Provide the (X, Y) coordinate of the cell's center where the given text is located.  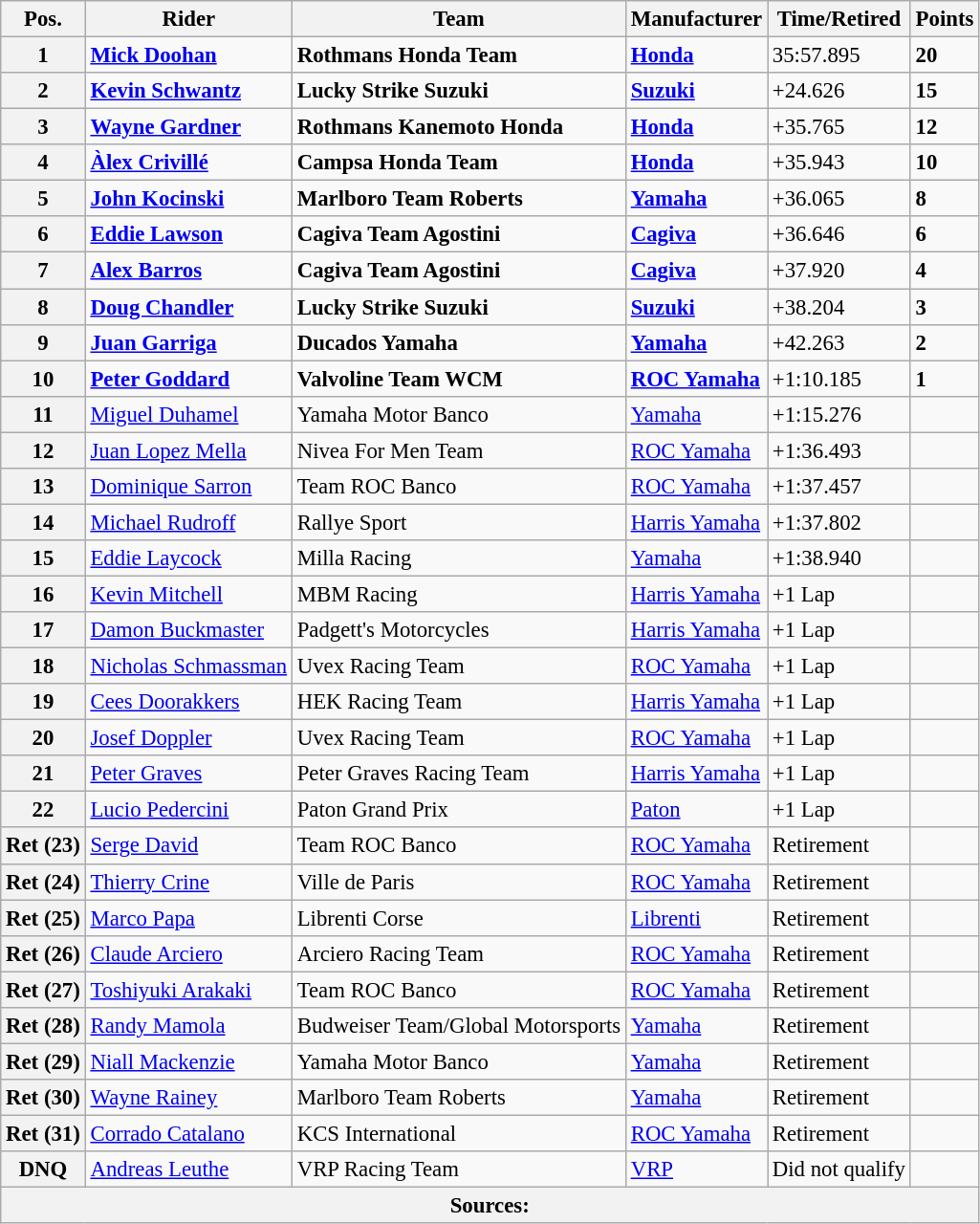
+1:37.802 (838, 522)
Marco Papa (188, 918)
22 (43, 810)
+1:37.457 (838, 487)
Team (459, 19)
Juan Garriga (188, 342)
Ret (24) (43, 882)
Ville de Paris (459, 882)
Rothmans Honda Team (459, 55)
19 (43, 702)
John Kocinski (188, 199)
+36.065 (838, 199)
Ret (28) (43, 1026)
Valvoline Team WCM (459, 379)
Did not qualify (838, 1169)
DNQ (43, 1169)
+24.626 (838, 91)
Alex Barros (188, 271)
Corrado Catalano (188, 1133)
Ret (23) (43, 846)
Ducados Yamaha (459, 342)
Andreas Leuthe (188, 1169)
Eddie Laycock (188, 558)
Paton Grand Prix (459, 810)
+38.204 (838, 307)
Dominique Sarron (188, 487)
Niall Mackenzie (188, 1061)
MBM Racing (459, 594)
Àlex Crivillé (188, 163)
Doug Chandler (188, 307)
Kevin Mitchell (188, 594)
Ret (30) (43, 1098)
17 (43, 630)
Wayne Rainey (188, 1098)
Padgett's Motorcycles (459, 630)
Mick Doohan (188, 55)
Eddie Lawson (188, 234)
Librenti (696, 918)
VRP (696, 1169)
+36.646 (838, 234)
Nicholas Schmassman (188, 667)
11 (43, 414)
Serge David (188, 846)
14 (43, 522)
VRP Racing Team (459, 1169)
KCS International (459, 1133)
Claude Arciero (188, 953)
Nivea For Men Team (459, 450)
+1:10.185 (838, 379)
+1:38.940 (838, 558)
Ret (31) (43, 1133)
Michael Rudroff (188, 522)
Rothmans Kanemoto Honda (459, 127)
Toshiyuki Arakaki (188, 990)
Budweiser Team/Global Motorsports (459, 1026)
Peter Graves Racing Team (459, 774)
Paton (696, 810)
Cees Doorakkers (188, 702)
Ret (29) (43, 1061)
+35.765 (838, 127)
Josef Doppler (188, 738)
Pos. (43, 19)
Thierry Crine (188, 882)
13 (43, 487)
Juan Lopez Mella (188, 450)
Miguel Duhamel (188, 414)
Manufacturer (696, 19)
Milla Racing (459, 558)
Ret (26) (43, 953)
Time/Retired (838, 19)
+35.943 (838, 163)
+1:15.276 (838, 414)
Kevin Schwantz (188, 91)
Rider (188, 19)
Ret (25) (43, 918)
Librenti Corse (459, 918)
9 (43, 342)
Ret (27) (43, 990)
+42.263 (838, 342)
Sources: (490, 1206)
16 (43, 594)
Peter Graves (188, 774)
Randy Mamola (188, 1026)
HEK Racing Team (459, 702)
Points (945, 19)
Lucio Pedercini (188, 810)
5 (43, 199)
Damon Buckmaster (188, 630)
35:57.895 (838, 55)
21 (43, 774)
Rallye Sport (459, 522)
18 (43, 667)
7 (43, 271)
Peter Goddard (188, 379)
+1:36.493 (838, 450)
Campsa Honda Team (459, 163)
Wayne Gardner (188, 127)
+37.920 (838, 271)
Arciero Racing Team (459, 953)
